Capture the cell that displays the provided text and extract its [X, Y] central coordinate. 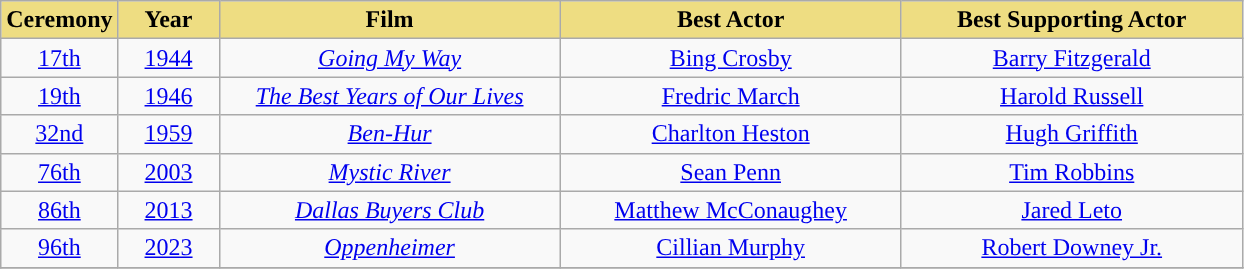
86th [60, 210]
Bing Crosby [730, 58]
Mystic River [390, 172]
2013 [168, 210]
17th [60, 58]
Film [390, 20]
2023 [168, 248]
Best Supporting Actor [1072, 20]
Ben-Hur [390, 134]
Dallas Buyers Club [390, 210]
76th [60, 172]
Fredric March [730, 96]
Robert Downey Jr. [1072, 248]
32nd [60, 134]
Matthew McConaughey [730, 210]
Sean Penn [730, 172]
Best Actor [730, 20]
Harold Russell [1072, 96]
96th [60, 248]
Going My Way [390, 58]
Charlton Heston [730, 134]
Ceremony [60, 20]
1946 [168, 96]
Barry Fitzgerald [1072, 58]
Cillian Murphy [730, 248]
Oppenheimer [390, 248]
Jared Leto [1072, 210]
2003 [168, 172]
1944 [168, 58]
Tim Robbins [1072, 172]
The Best Years of Our Lives [390, 96]
19th [60, 96]
1959 [168, 134]
Hugh Griffith [1072, 134]
Year [168, 20]
